Output the [x, y] coordinate of the center of the cell containing the given text.  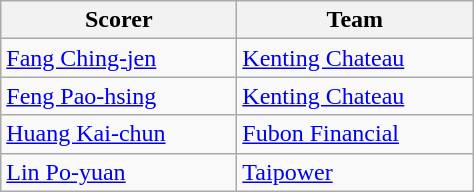
Lin Po-yuan [119, 172]
Team [355, 20]
Scorer [119, 20]
Feng Pao-hsing [119, 96]
Taipower [355, 172]
Fang Ching-jen [119, 58]
Fubon Financial [355, 134]
Huang Kai-chun [119, 134]
